Extract the (X, Y) coordinate from the center of the cell holding the provided text.  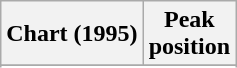
Chart (1995) (72, 34)
Peakposition (189, 34)
